Find where the given text appears and provide that cell's center as (X, Y) coordinate. 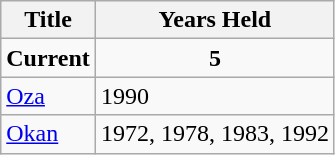
5 (214, 58)
1972, 1978, 1983, 1992 (214, 134)
Oza (48, 96)
1990 (214, 96)
Current (48, 58)
Title (48, 20)
Okan (48, 134)
Years Held (214, 20)
